Detect which cell encompasses the target text, then output its (x, y) center coordinate. 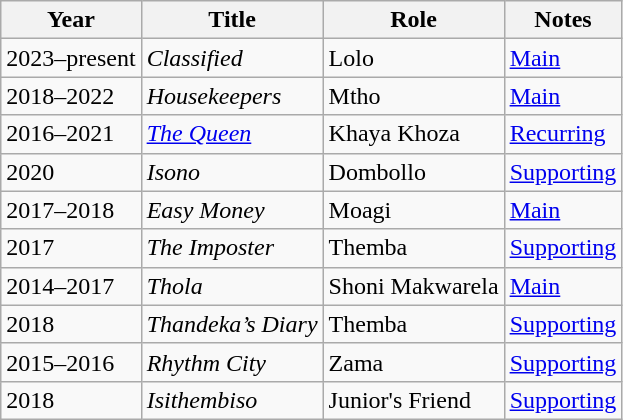
Role (414, 20)
2020 (71, 172)
2017–2018 (71, 210)
2017 (71, 248)
Rhythm City (232, 362)
Moagi (414, 210)
Isono (232, 172)
Title (232, 20)
Easy Money (232, 210)
Year (71, 20)
2015–2016 (71, 362)
2016–2021 (71, 134)
Lolo (414, 58)
2014–2017 (71, 286)
Recurring (563, 134)
Junior's Friend (414, 400)
Isithembiso (232, 400)
Thola (232, 286)
Zama (414, 362)
Khaya Khoza (414, 134)
Housekeepers (232, 96)
Notes (563, 20)
The Imposter (232, 248)
Dombollo (414, 172)
The Queen (232, 134)
Mtho (414, 96)
Shoni Makwarela (414, 286)
2018–2022 (71, 96)
Thandeka’s Diary (232, 324)
Classified (232, 58)
2023–present (71, 58)
